Pinpoint the cell where the given text exists, returning its [x, y] midpoint coordinate. 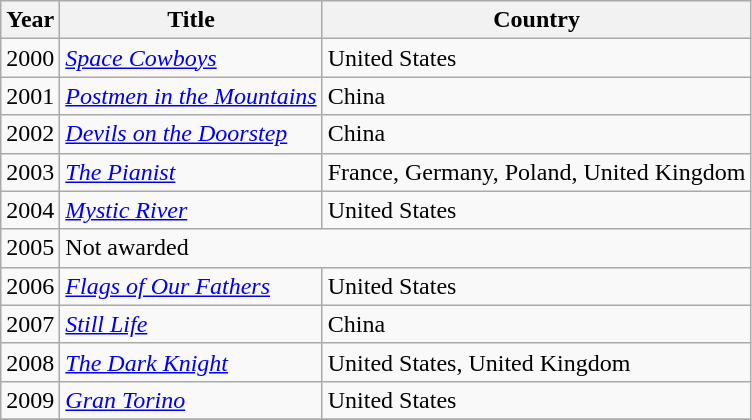
Country [536, 20]
2008 [30, 362]
Gran Torino [191, 400]
Postmen in the Mountains [191, 96]
2002 [30, 134]
Mystic River [191, 210]
2006 [30, 286]
2003 [30, 172]
Devils on the Doorstep [191, 134]
Still Life [191, 324]
Year [30, 20]
The Dark Knight [191, 362]
The Pianist [191, 172]
2001 [30, 96]
France, Germany, Poland, United Kingdom [536, 172]
Title [191, 20]
2004 [30, 210]
2009 [30, 400]
2005 [30, 248]
2007 [30, 324]
Flags of Our Fathers [191, 286]
Not awarded [406, 248]
2000 [30, 58]
Space Cowboys [191, 58]
United States, United Kingdom [536, 362]
